Determine the [X, Y] coordinate at the center of the cell enclosing the given text.  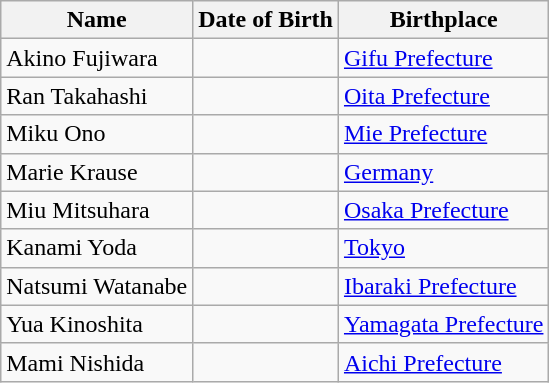
Mie Prefecture [444, 134]
Ibaraki Prefecture [444, 286]
Yamagata Prefecture [444, 324]
Birthplace [444, 20]
Germany [444, 172]
Name [97, 20]
Date of Birth [266, 20]
Akino Fujiwara [97, 58]
Osaka Prefecture [444, 210]
Kanami Yoda [97, 248]
Oita Prefecture [444, 96]
Miu Mitsuhara [97, 210]
Miku Ono [97, 134]
Natsumi Watanabe [97, 286]
Marie Krause [97, 172]
Gifu Prefecture [444, 58]
Ran Takahashi [97, 96]
Aichi Prefecture [444, 362]
Tokyo [444, 248]
Mami Nishida [97, 362]
Yua Kinoshita [97, 324]
